Identify which cell holds the provided text, then report its (X, Y) central coordinate. 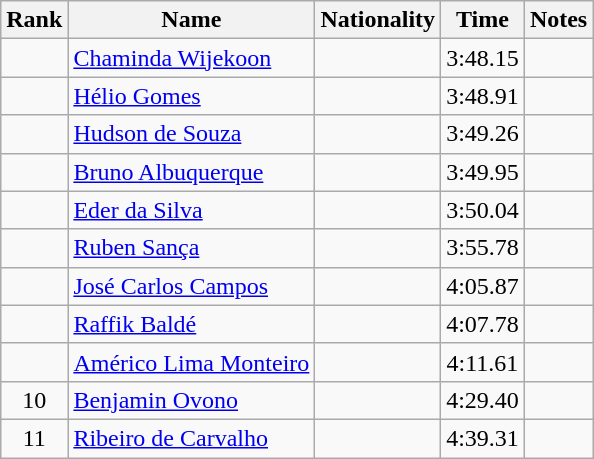
3:49.95 (483, 172)
10 (34, 400)
Time (483, 20)
3:50.04 (483, 210)
Nationality (378, 20)
José Carlos Campos (192, 286)
Eder da Silva (192, 210)
3:55.78 (483, 248)
Benjamin Ovono (192, 400)
3:48.15 (483, 58)
Hudson de Souza (192, 134)
4:11.61 (483, 362)
11 (34, 438)
Chaminda Wijekoon (192, 58)
Rank (34, 20)
4:39.31 (483, 438)
Bruno Albuquerque (192, 172)
4:07.78 (483, 324)
Raffik Baldé (192, 324)
Hélio Gomes (192, 96)
4:05.87 (483, 286)
Notes (558, 20)
Américo Lima Monteiro (192, 362)
Ribeiro de Carvalho (192, 438)
4:29.40 (483, 400)
Ruben Sança (192, 248)
3:48.91 (483, 96)
3:49.26 (483, 134)
Name (192, 20)
